Locate the cell with the specified text and output its (x, y) center coordinate. 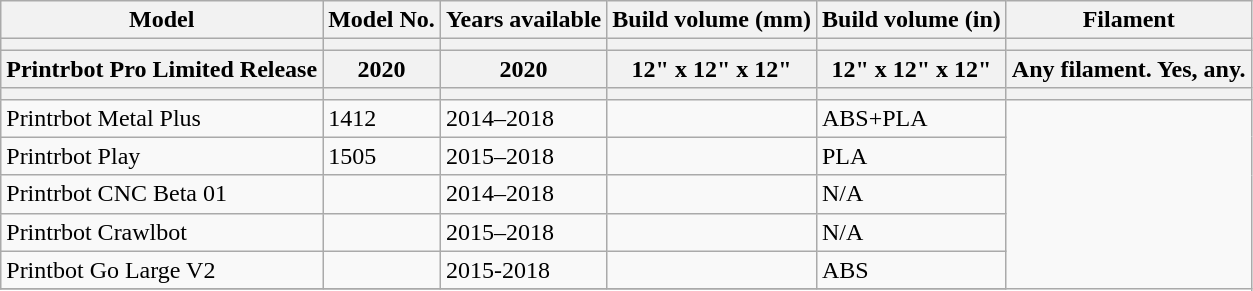
Model (162, 20)
Printrbot CNC Beta 01 (162, 194)
1412 (382, 118)
Filament (1128, 20)
Printrbot Metal Plus (162, 118)
Model No. (382, 20)
ABS (911, 270)
Any filament. Yes, any. (1128, 69)
Printrbot Pro Limited Release (162, 69)
Printrbot Play (162, 156)
2015-2018 (523, 270)
1505 (382, 156)
PLA (911, 156)
Build volume (mm) (712, 20)
Printbot Go Large V2 (162, 270)
Build volume (in) (911, 20)
ABS+PLA (911, 118)
Printrbot Crawlbot (162, 232)
Years available (523, 20)
